Provide the (x, y) coordinate of the cell's center where the given text is located.  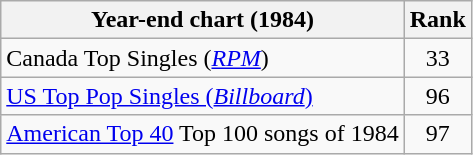
96 (438, 96)
Canada Top Singles (RPM) (202, 58)
Year-end chart (1984) (202, 20)
97 (438, 134)
American Top 40 Top 100 songs of 1984 (202, 134)
US Top Pop Singles (Billboard) (202, 96)
Rank (438, 20)
33 (438, 58)
